Locate the cell with the specified text and output its (X, Y) center coordinate. 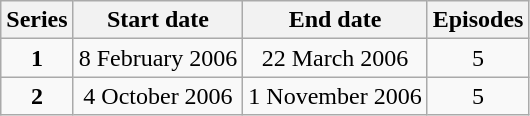
8 February 2006 (158, 58)
Start date (158, 20)
Episodes (478, 20)
2 (37, 96)
1 (37, 58)
End date (335, 20)
22 March 2006 (335, 58)
1 November 2006 (335, 96)
Series (37, 20)
4 October 2006 (158, 96)
